Output the (x, y) coordinate of the center of the cell containing the given text.  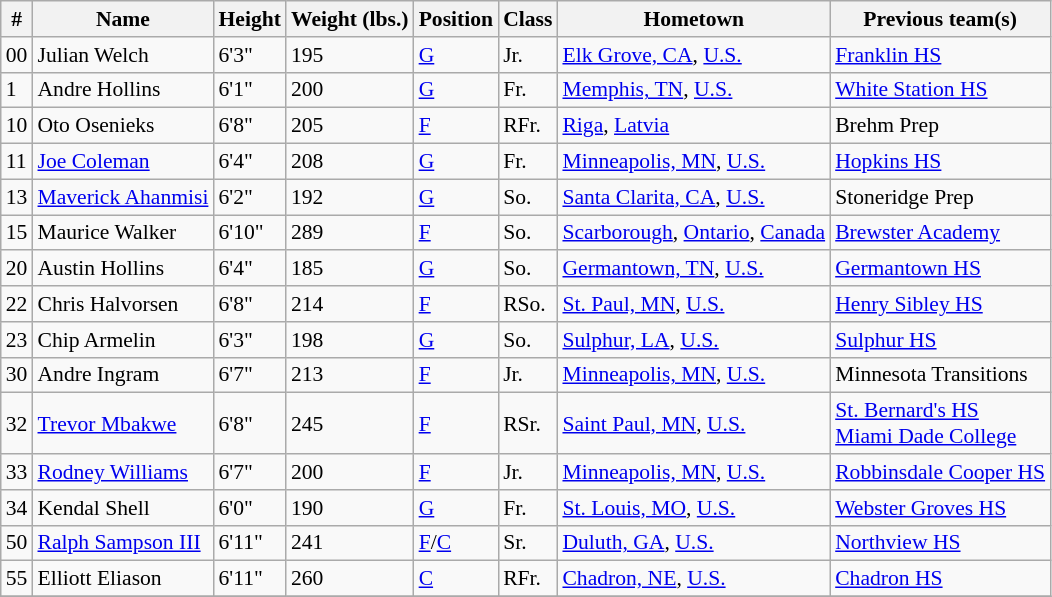
Santa Clarita, CA, U.S. (694, 197)
23 (17, 340)
Memphis, TN, U.S. (694, 90)
213 (350, 375)
30 (17, 375)
241 (350, 543)
Hometown (694, 19)
22 (17, 304)
55 (17, 579)
Scarborough, Ontario, Canada (694, 233)
205 (350, 126)
F/C (456, 543)
Northview HS (940, 543)
33 (17, 472)
6'10" (249, 233)
St. Bernard's HSMiami Dade College (940, 424)
Minnesota Transitions (940, 375)
198 (350, 340)
Name (122, 19)
# (17, 19)
1 (17, 90)
Austin Hollins (122, 269)
RSo. (528, 304)
10 (17, 126)
Sulphur HS (940, 340)
St. Louis, MO, U.S. (694, 508)
Saint Paul, MN, U.S. (694, 424)
185 (350, 269)
6'0" (249, 508)
Kendal Shell (122, 508)
190 (350, 508)
50 (17, 543)
34 (17, 508)
Stoneridge Prep (940, 197)
Elk Grove, CA, U.S. (694, 55)
Brehm Prep (940, 126)
289 (350, 233)
Sulphur, LA, U.S. (694, 340)
Brewster Academy (940, 233)
Rodney Williams (122, 472)
195 (350, 55)
Hopkins HS (940, 162)
Trevor Mbakwe (122, 424)
20 (17, 269)
Weight (lbs.) (350, 19)
32 (17, 424)
Maverick Ahanmisi (122, 197)
Maurice Walker (122, 233)
6'1" (249, 90)
Andre Ingram (122, 375)
260 (350, 579)
13 (17, 197)
Andre Hollins (122, 90)
00 (17, 55)
Height (249, 19)
Chip Armelin (122, 340)
RSr. (528, 424)
245 (350, 424)
Position (456, 19)
208 (350, 162)
Germantown HS (940, 269)
192 (350, 197)
Webster Groves HS (940, 508)
St. Paul, MN, U.S. (694, 304)
Duluth, GA, U.S. (694, 543)
Chadron, NE, U.S. (694, 579)
Henry Sibley HS (940, 304)
Germantown, TN, U.S. (694, 269)
Riga, Latvia (694, 126)
Previous team(s) (940, 19)
Franklin HS (940, 55)
Julian Welch (122, 55)
Elliott Eliason (122, 579)
Class (528, 19)
Ralph Sampson III (122, 543)
White Station HS (940, 90)
Joe Coleman (122, 162)
11 (17, 162)
6'2" (249, 197)
Chadron HS (940, 579)
Sr. (528, 543)
Robbinsdale Cooper HS (940, 472)
Oto Osenieks (122, 126)
15 (17, 233)
214 (350, 304)
Chris Halvorsen (122, 304)
C (456, 579)
